Locate the cell with the specified text and output its [x, y] center coordinate. 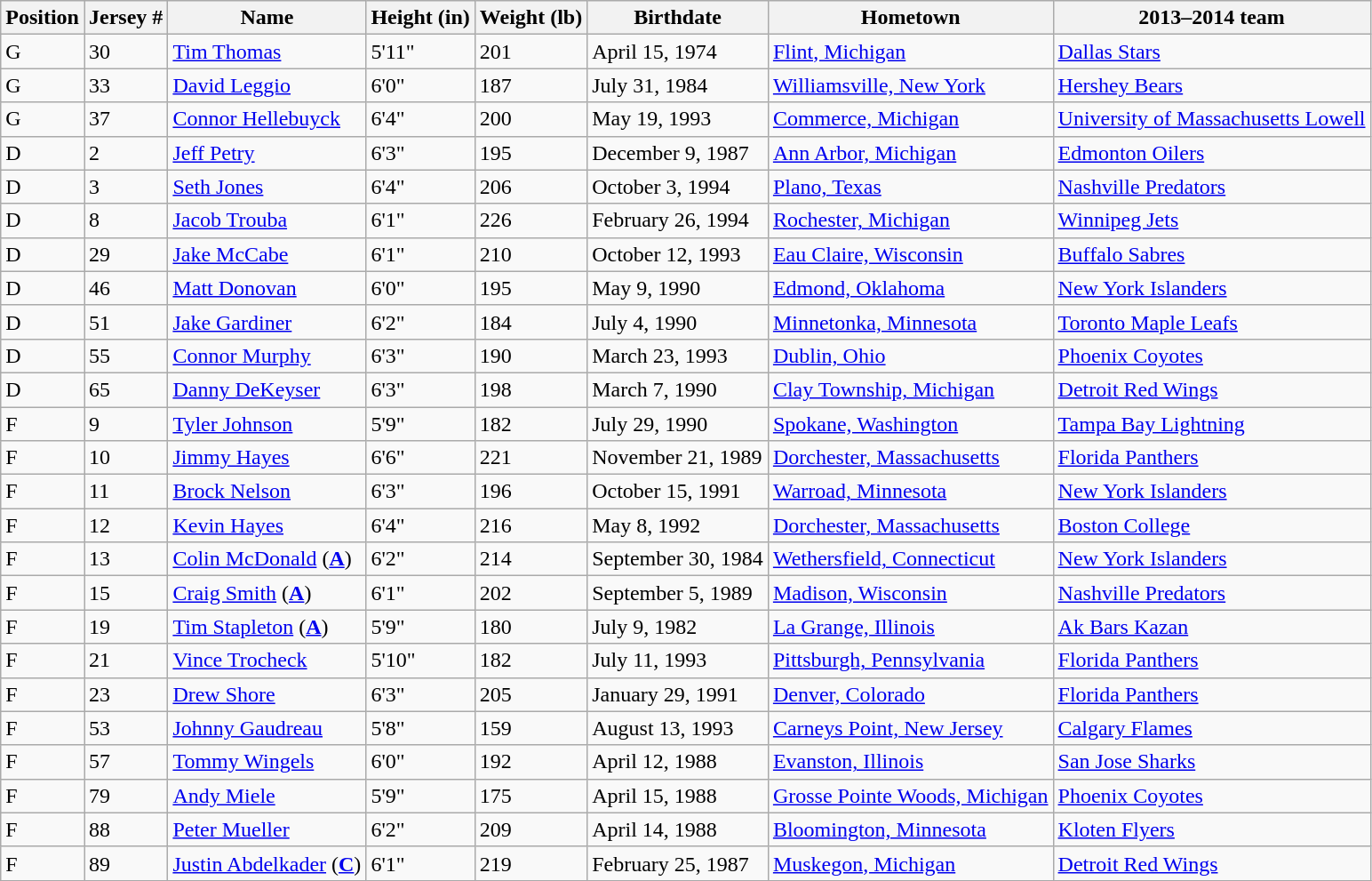
Ak Bars Kazan [1212, 627]
October 12, 1993 [678, 254]
13 [125, 559]
October 15, 1991 [678, 492]
David Leggio [267, 85]
159 [530, 728]
Andy Miele [267, 796]
January 29, 1991 [678, 694]
Boston College [1212, 525]
201 [530, 52]
Pittsburgh, Pennsylvania [910, 661]
175 [530, 796]
September 30, 1984 [678, 559]
Clay Township, Michigan [910, 389]
Dallas Stars [1212, 52]
Birthdate [678, 18]
May 9, 1990 [678, 288]
37 [125, 119]
Winnipeg Jets [1212, 220]
11 [125, 492]
July 4, 1990 [678, 322]
214 [530, 559]
2013–2014 team [1212, 18]
Connor Murphy [267, 356]
Dublin, Ohio [910, 356]
Buffalo Sabres [1212, 254]
Edmonton Oilers [1212, 153]
Johnny Gaudreau [267, 728]
Kloten Flyers [1212, 829]
10 [125, 458]
Eau Claire, Wisconsin [910, 254]
8 [125, 220]
November 21, 1989 [678, 458]
Weight (lb) [530, 18]
May 19, 1993 [678, 119]
79 [125, 796]
September 5, 1989 [678, 593]
196 [530, 492]
198 [530, 389]
February 25, 1987 [678, 863]
Jimmy Hayes [267, 458]
Jeff Petry [267, 153]
216 [530, 525]
Craig Smith (A) [267, 593]
March 23, 1993 [678, 356]
Wethersfield, Connecticut [910, 559]
Toronto Maple Leafs [1212, 322]
210 [530, 254]
Minnetonka, Minnesota [910, 322]
192 [530, 762]
Edmond, Oklahoma [910, 288]
5'10" [420, 661]
226 [530, 220]
Tim Stapleton (A) [267, 627]
July 29, 1990 [678, 424]
July 11, 1993 [678, 661]
Commerce, Michigan [910, 119]
Jake Gardiner [267, 322]
July 9, 1982 [678, 627]
Plano, Texas [910, 187]
Spokane, Washington [910, 424]
February 26, 1994 [678, 220]
9 [125, 424]
Danny DeKeyser [267, 389]
Brock Nelson [267, 492]
23 [125, 694]
12 [125, 525]
53 [125, 728]
2 [125, 153]
April 15, 1974 [678, 52]
Madison, Wisconsin [910, 593]
Drew Shore [267, 694]
202 [530, 593]
March 7, 1990 [678, 389]
65 [125, 389]
89 [125, 863]
Matt Donovan [267, 288]
6'6" [420, 458]
Colin McDonald (A) [267, 559]
Evanston, Illinois [910, 762]
209 [530, 829]
Kevin Hayes [267, 525]
Rochester, Michigan [910, 220]
33 [125, 85]
La Grange, Illinois [910, 627]
Hershey Bears [1212, 85]
Justin Abdelkader (C) [267, 863]
3 [125, 187]
57 [125, 762]
184 [530, 322]
Ann Arbor, Michigan [910, 153]
July 31, 1984 [678, 85]
219 [530, 863]
October 3, 1994 [678, 187]
University of Massachusetts Lowell [1212, 119]
15 [125, 593]
Tommy Wingels [267, 762]
21 [125, 661]
190 [530, 356]
April 14, 1988 [678, 829]
5'11" [420, 52]
Jersey # [125, 18]
Grosse Pointe Woods, Michigan [910, 796]
San Jose Sharks [1212, 762]
46 [125, 288]
Hometown [910, 18]
Calgary Flames [1212, 728]
April 15, 1988 [678, 796]
Tampa Bay Lightning [1212, 424]
205 [530, 694]
December 9, 1987 [678, 153]
Muskegon, Michigan [910, 863]
Warroad, Minnesota [910, 492]
August 13, 1993 [678, 728]
Williamsville, New York [910, 85]
29 [125, 254]
Carneys Point, New Jersey [910, 728]
180 [530, 627]
May 8, 1992 [678, 525]
Tim Thomas [267, 52]
51 [125, 322]
Jake McCabe [267, 254]
Connor Hellebuyck [267, 119]
187 [530, 85]
30 [125, 52]
Height (in) [420, 18]
Denver, Colorado [910, 694]
19 [125, 627]
55 [125, 356]
April 12, 1988 [678, 762]
Vince Trocheck [267, 661]
206 [530, 187]
Flint, Michigan [910, 52]
Tyler Johnson [267, 424]
221 [530, 458]
88 [125, 829]
Bloomington, Minnesota [910, 829]
Jacob Trouba [267, 220]
Name [267, 18]
Position [43, 18]
Seth Jones [267, 187]
5'8" [420, 728]
200 [530, 119]
Peter Mueller [267, 829]
